Capture the cell that displays the provided text and extract its [x, y] central coordinate. 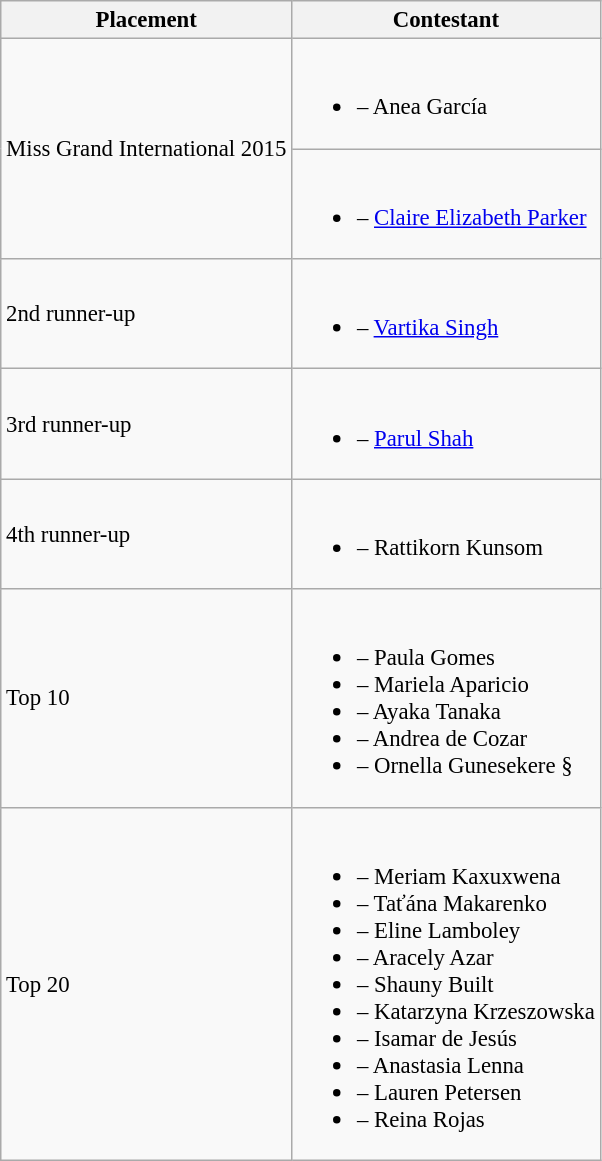
– Vartika Singh [446, 314]
2nd runner-up [146, 314]
4th runner-up [146, 534]
3rd runner-up [146, 424]
– Rattikorn Kunsom [446, 534]
– Anea García [446, 94]
Top 20 [146, 984]
– Paula Gomes – Mariela Aparicio – Ayaka Tanaka – Andrea de Cozar – Ornella Gunesekere § [446, 698]
Contestant [446, 20]
– Parul Shah [446, 424]
Miss Grand International 2015 [146, 149]
Placement [146, 20]
– Claire Elizabeth Parker [446, 204]
Top 10 [146, 698]
